Detect which cell encompasses the target text, then output its [x, y] center coordinate. 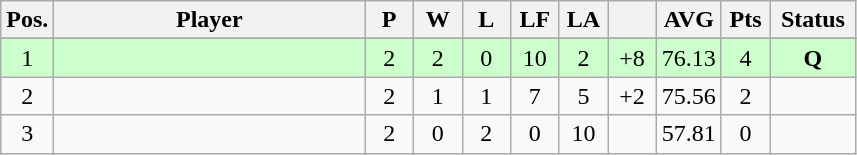
AVG [688, 20]
LA [584, 20]
4 [746, 58]
57.81 [688, 134]
+2 [632, 96]
L [486, 20]
76.13 [688, 58]
Status [813, 20]
75.56 [688, 96]
+8 [632, 58]
5 [584, 96]
Pts [746, 20]
LF [536, 20]
Player [210, 20]
W [438, 20]
Pos. [28, 20]
3 [28, 134]
Q [813, 58]
P [390, 20]
7 [536, 96]
